Output the (x, y) coordinate of the center of the cell containing the given text.  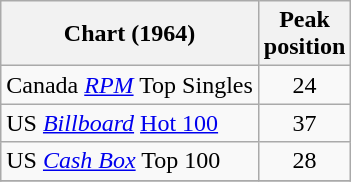
Peakposition (304, 34)
US Cash Box Top 100 (130, 161)
Canada RPM Top Singles (130, 85)
US Billboard Hot 100 (130, 123)
Chart (1964) (130, 34)
37 (304, 123)
24 (304, 85)
28 (304, 161)
